Return the [X, Y] coordinate for the center point of the cell that contains the specified text.  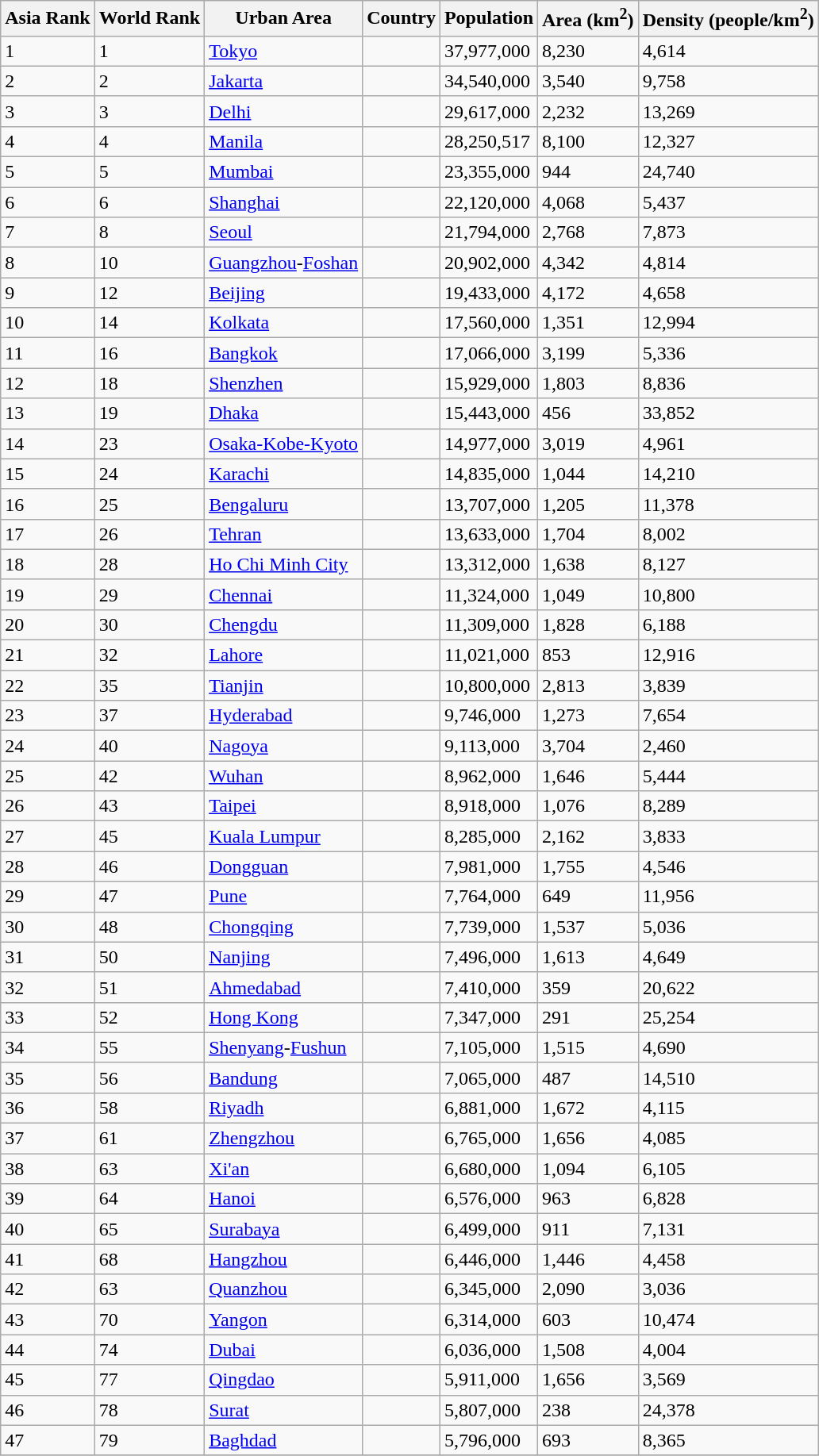
Riyadh [284, 1108]
Area (km2) [589, 19]
6,828 [729, 1199]
13,269 [729, 111]
Population [489, 19]
3,833 [729, 836]
7,105,000 [489, 1047]
Baghdad [284, 1440]
79 [149, 1440]
7,739,000 [489, 927]
20 [48, 624]
7,654 [729, 716]
911 [589, 1229]
8,289 [729, 806]
8,127 [729, 564]
2,162 [589, 836]
33 [48, 1017]
12,994 [729, 323]
6,680,000 [489, 1169]
4,649 [729, 957]
21,794,000 [489, 232]
Yangon [284, 1320]
World Rank [149, 19]
6,345,000 [489, 1289]
Ho Chi Minh City [284, 564]
5,036 [729, 927]
Chongqing [284, 927]
55 [149, 1047]
4,546 [729, 866]
649 [589, 897]
Hong Kong [284, 1017]
Bandung [284, 1078]
Dhaka [284, 413]
6,576,000 [489, 1199]
Density (people/km2) [729, 19]
14,835,000 [489, 474]
Beijing [284, 293]
8,365 [729, 1440]
Hanoi [284, 1199]
68 [149, 1259]
7,873 [729, 232]
74 [149, 1350]
Bengaluru [284, 504]
28,250,517 [489, 141]
Tokyo [284, 51]
Jakarta [284, 81]
25,254 [729, 1017]
17,560,000 [489, 323]
Karachi [284, 474]
1,646 [589, 776]
5,796,000 [489, 1440]
8,230 [589, 51]
8,918,000 [489, 806]
Bangkok [284, 353]
1,613 [589, 957]
Tehran [284, 534]
Shanghai [284, 202]
3,019 [589, 444]
9,758 [729, 81]
7,347,000 [489, 1017]
1,076 [589, 806]
693 [589, 1440]
Surat [284, 1410]
2,460 [729, 746]
11,956 [729, 897]
6,881,000 [489, 1108]
9 [48, 293]
38 [48, 1169]
14,977,000 [489, 444]
19,433,000 [489, 293]
1,537 [589, 927]
10,474 [729, 1320]
4,814 [729, 263]
24,378 [729, 1410]
Country [402, 19]
14,510 [729, 1078]
1,049 [589, 594]
1,828 [589, 624]
1,205 [589, 504]
31 [48, 957]
15,929,000 [489, 383]
9,746,000 [489, 716]
23,355,000 [489, 172]
20,902,000 [489, 263]
7 [48, 232]
1,803 [589, 383]
Chennai [284, 594]
6,499,000 [489, 1229]
5,437 [729, 202]
15,443,000 [489, 413]
3,036 [729, 1289]
4,004 [729, 1350]
7,496,000 [489, 957]
6,765,000 [489, 1139]
44 [48, 1350]
11,021,000 [489, 655]
64 [149, 1199]
1,704 [589, 534]
456 [589, 413]
6,188 [729, 624]
Manila [284, 141]
1,515 [589, 1047]
Seoul [284, 232]
33,852 [729, 413]
8,836 [729, 383]
Shenyang-Fushun [284, 1047]
3,199 [589, 353]
4,115 [729, 1108]
1,094 [589, 1169]
58 [149, 1108]
603 [589, 1320]
Pune [284, 897]
6,314,000 [489, 1320]
Taipei [284, 806]
3,839 [729, 686]
7,764,000 [489, 897]
Kuala Lumpur [284, 836]
11,324,000 [489, 594]
34 [48, 1047]
13,707,000 [489, 504]
50 [149, 957]
4,658 [729, 293]
1,273 [589, 716]
6,446,000 [489, 1259]
12,916 [729, 655]
1,755 [589, 866]
Dubai [284, 1350]
52 [149, 1017]
238 [589, 1410]
1,351 [589, 323]
Dongguan [284, 866]
291 [589, 1017]
51 [149, 987]
2,813 [589, 686]
7,131 [729, 1229]
Urban Area [284, 19]
17 [48, 534]
Shenzhen [284, 383]
Hyderabad [284, 716]
56 [149, 1078]
11,378 [729, 504]
1,508 [589, 1350]
36 [48, 1108]
4,342 [589, 263]
Xi'an [284, 1169]
11 [48, 353]
10,800,000 [489, 686]
1,044 [589, 474]
6,036,000 [489, 1350]
7,981,000 [489, 866]
13 [48, 413]
Nagoya [284, 746]
65 [149, 1229]
12,327 [729, 141]
5,807,000 [489, 1410]
4,961 [729, 444]
4,068 [589, 202]
3,569 [729, 1380]
39 [48, 1199]
853 [589, 655]
Nanjing [284, 957]
27 [48, 836]
78 [149, 1410]
Chengdu [284, 624]
5,444 [729, 776]
13,633,000 [489, 534]
7,410,000 [489, 987]
4,458 [729, 1259]
4,690 [729, 1047]
5,336 [729, 353]
487 [589, 1078]
41 [48, 1259]
48 [149, 927]
17,066,000 [489, 353]
61 [149, 1139]
Osaka-Kobe-Kyoto [284, 444]
1,638 [589, 564]
21 [48, 655]
2,232 [589, 111]
359 [589, 987]
8,100 [589, 141]
14,210 [729, 474]
15 [48, 474]
11,309,000 [489, 624]
Hangzhou [284, 1259]
Mumbai [284, 172]
5,911,000 [489, 1380]
Surabaya [284, 1229]
Tianjin [284, 686]
13,312,000 [489, 564]
34,540,000 [489, 81]
24,740 [729, 172]
8,285,000 [489, 836]
29,617,000 [489, 111]
6,105 [729, 1169]
1,672 [589, 1108]
8,002 [729, 534]
Lahore [284, 655]
Kolkata [284, 323]
Asia Rank [48, 19]
944 [589, 172]
Quanzhou [284, 1289]
Qingdao [284, 1380]
4,085 [729, 1139]
3,704 [589, 746]
Ahmedabad [284, 987]
7,065,000 [489, 1078]
37,977,000 [489, 51]
9,113,000 [489, 746]
Delhi [284, 111]
Zhengzhou [284, 1139]
10,800 [729, 594]
2,768 [589, 232]
20,622 [729, 987]
3,540 [589, 81]
22 [48, 686]
1,446 [589, 1259]
8,962,000 [489, 776]
22,120,000 [489, 202]
77 [149, 1380]
4,172 [589, 293]
Guangzhou-Foshan [284, 263]
2,090 [589, 1289]
4,614 [729, 51]
70 [149, 1320]
963 [589, 1199]
Wuhan [284, 776]
